Output the [x, y] coordinate of the center of the cell containing the given text.  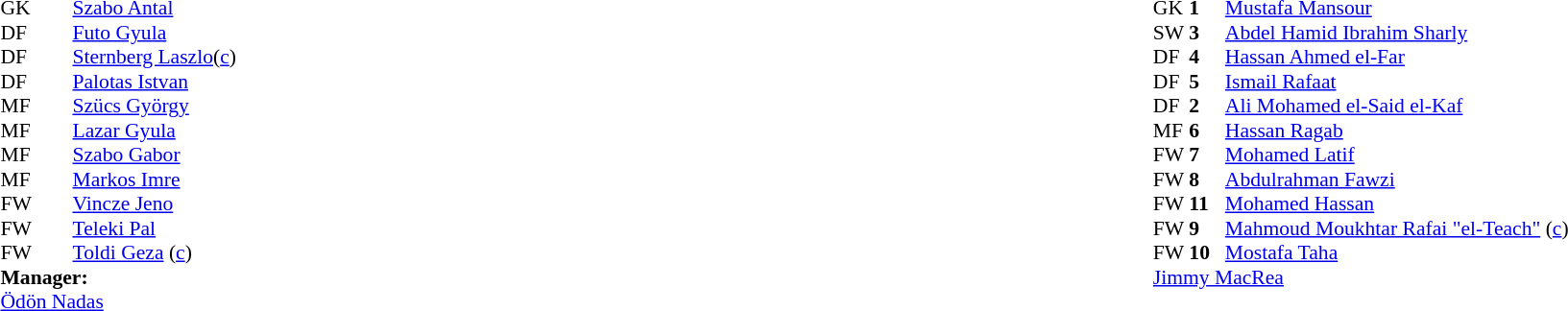
5 [1207, 82]
Vincze Jeno [155, 204]
Markos Imre [155, 179]
Futo Gyula [155, 33]
11 [1207, 204]
8 [1207, 179]
7 [1207, 155]
SW [1171, 33]
6 [1207, 131]
10 [1207, 252]
Palotas Istvan [155, 82]
3 [1207, 33]
9 [1207, 228]
Lazar Gyula [155, 131]
4 [1207, 57]
Manager: [117, 277]
2 [1207, 107]
Teleki Pal [155, 228]
Toldi Geza (c) [155, 252]
Sternberg Laszlo(c) [155, 57]
Szabo Gabor [155, 155]
Szücs György [155, 107]
